Identify which cell holds the provided text, then report its (x, y) central coordinate. 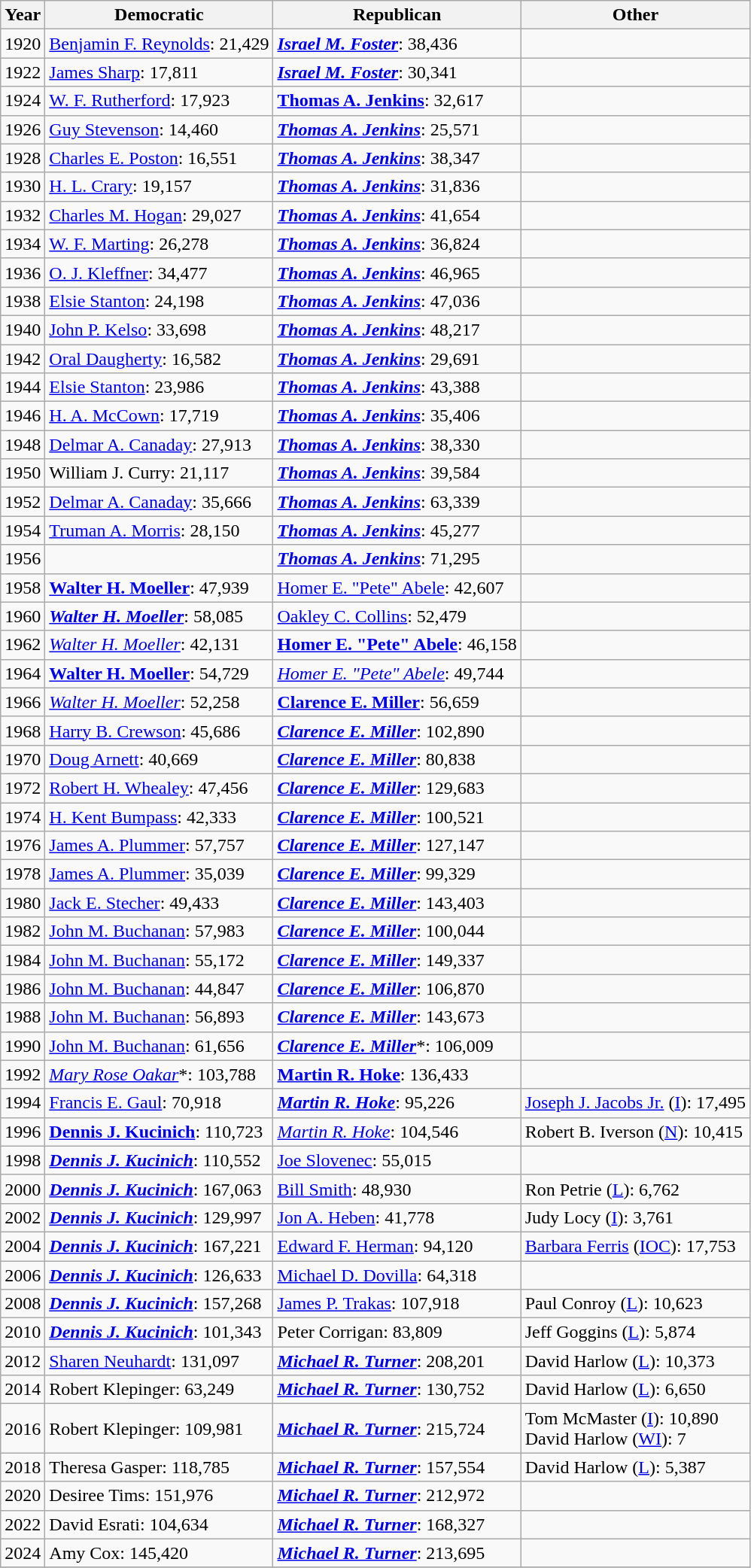
Thomas A. Jenkins: 32,617 (397, 101)
Mary Rose Oakar*: 103,788 (160, 1074)
1976 (23, 846)
David Harlow (L): 10,373 (635, 1361)
Robert Klepinger: 109,981 (160, 1428)
Israel M. Foster: 30,341 (397, 72)
Thomas A. Jenkins: 47,036 (397, 301)
1980 (23, 903)
Clarence E. Miller: 56,659 (397, 702)
Thomas A. Jenkins: 39,584 (397, 473)
1988 (23, 1017)
John M. Buchanan: 56,893 (160, 1017)
2012 (23, 1361)
Walter H. Moeller: 42,131 (160, 645)
Walter H. Moeller: 54,729 (160, 673)
W. F. Marting: 26,278 (160, 244)
1962 (23, 645)
Robert Klepinger: 63,249 (160, 1390)
1964 (23, 673)
Martin R. Hoke: 95,226 (397, 1103)
1974 (23, 816)
1922 (23, 72)
Thomas A. Jenkins: 29,691 (397, 359)
1946 (23, 416)
1970 (23, 759)
2000 (23, 1189)
H. Kent Bumpass: 42,333 (160, 816)
1956 (23, 559)
Peter Corrigan: 83,809 (397, 1332)
2010 (23, 1332)
2024 (23, 1553)
Barbara Ferris (IOC): 17,753 (635, 1246)
Joe Slovenec: 55,015 (397, 1160)
1944 (23, 387)
John M. Buchanan: 57,983 (160, 931)
Jon A. Heben: 41,778 (397, 1217)
Michael R. Turner: 168,327 (397, 1524)
1932 (23, 215)
Dennis J. Kucinich: 157,268 (160, 1304)
1948 (23, 445)
John M. Buchanan: 44,847 (160, 989)
Tom McMaster (I): 10,890David Harlow (WI): 7 (635, 1428)
Clarence E. Miller: 80,838 (397, 759)
Jack E. Stecher: 49,433 (160, 903)
Homer E. "Pete" Abele: 42,607 (397, 588)
John M. Buchanan: 61,656 (160, 1046)
Thomas A. Jenkins: 48,217 (397, 330)
Clarence E. Miller: 106,870 (397, 989)
Theresa Gasper: 118,785 (160, 1467)
Robert B. Iverson (N): 10,415 (635, 1132)
Year (23, 15)
James Sharp: 17,811 (160, 72)
Dennis J. Kucinich: 110,723 (160, 1132)
Clarence E. Miller: 100,044 (397, 931)
Thomas A. Jenkins: 63,339 (397, 502)
H. L. Crary: 19,157 (160, 187)
Thomas A. Jenkins: 45,277 (397, 530)
1998 (23, 1160)
Charles E. Poston: 16,551 (160, 158)
Walter H. Moeller: 47,939 (160, 588)
Dennis J. Kucinich: 167,221 (160, 1246)
1994 (23, 1103)
Dennis J. Kucinich: 126,633 (160, 1275)
Edward F. Herman: 94,120 (397, 1246)
Michael R. Turner: 157,554 (397, 1467)
Harry B. Crewson: 45,686 (160, 731)
1928 (23, 158)
2018 (23, 1467)
Republican (397, 15)
2006 (23, 1275)
Thomas A. Jenkins: 38,330 (397, 445)
Delmar A. Canaday: 35,666 (160, 502)
Martin R. Hoke: 136,433 (397, 1074)
1954 (23, 530)
Clarence E. Miller: 127,147 (397, 846)
1960 (23, 616)
Thomas A. Jenkins: 71,295 (397, 559)
Clarence E. Miller: 149,337 (397, 960)
Guy Stevenson: 14,460 (160, 129)
Other (635, 15)
Judy Locy (I): 3,761 (635, 1217)
Homer E. "Pete" Abele: 49,744 (397, 673)
Dennis J. Kucinich: 167,063 (160, 1189)
O. J. Kleffner: 34,477 (160, 272)
John P. Kelso: 33,698 (160, 330)
Truman A. Morris: 28,150 (160, 530)
Thomas A. Jenkins: 41,654 (397, 215)
Thomas A. Jenkins: 36,824 (397, 244)
David Harlow (L): 6,650 (635, 1390)
Elsie Stanton: 24,198 (160, 301)
Thomas A. Jenkins: 46,965 (397, 272)
Ron Petrie (L): 6,762 (635, 1189)
Thomas A. Jenkins: 31,836 (397, 187)
1936 (23, 272)
Clarence E. Miller: 143,673 (397, 1017)
John M. Buchanan: 55,172 (160, 960)
1958 (23, 588)
Martin R. Hoke: 104,546 (397, 1132)
Joseph J. Jacobs Jr. (I): 17,495 (635, 1103)
2014 (23, 1390)
Clarence E. Miller: 129,683 (397, 788)
Clarence E. Miller: 99,329 (397, 874)
2020 (23, 1496)
Bill Smith: 48,930 (397, 1189)
2022 (23, 1524)
Clarence E. Miller: 102,890 (397, 731)
1996 (23, 1132)
Michael R. Turner: 213,695 (397, 1553)
1924 (23, 101)
Michael R. Turner: 212,972 (397, 1496)
Clarence E. Miller: 143,403 (397, 903)
Michael D. Dovilla: 64,318 (397, 1275)
Sharen Neuhardt: 131,097 (160, 1361)
Paul Conroy (L): 10,623 (635, 1304)
Thomas A. Jenkins: 25,571 (397, 129)
James P. Trakas: 107,918 (397, 1304)
Charles M. Hogan: 29,027 (160, 215)
1952 (23, 502)
H. A. McCown: 17,719 (160, 416)
Democratic (160, 15)
1966 (23, 702)
James A. Plummer: 57,757 (160, 846)
2002 (23, 1217)
Michael R. Turner: 130,752 (397, 1390)
Benjamin F. Reynolds: 21,429 (160, 44)
Israel M. Foster: 38,436 (397, 44)
Thomas A. Jenkins: 43,388 (397, 387)
Doug Arnett: 40,669 (160, 759)
1942 (23, 359)
1972 (23, 788)
Amy Cox: 145,420 (160, 1553)
Walter H. Moeller: 52,258 (160, 702)
James A. Plummer: 35,039 (160, 874)
1926 (23, 129)
Robert H. Whealey: 47,456 (160, 788)
Clarence E. Miller: 100,521 (397, 816)
Dennis J. Kucinich: 110,552 (160, 1160)
Thomas A. Jenkins: 38,347 (397, 158)
1950 (23, 473)
1934 (23, 244)
Thomas A. Jenkins: 35,406 (397, 416)
1930 (23, 187)
Elsie Stanton: 23,986 (160, 387)
1984 (23, 960)
Jeff Goggins (L): 5,874 (635, 1332)
Oakley C. Collins: 52,479 (397, 616)
1978 (23, 874)
Walter H. Moeller: 58,085 (160, 616)
William J. Curry: 21,117 (160, 473)
Dennis J. Kucinich: 101,343 (160, 1332)
David Harlow (L): 5,387 (635, 1467)
Francis E. Gaul: 70,918 (160, 1103)
1938 (23, 301)
2004 (23, 1246)
1968 (23, 731)
Dennis J. Kucinich: 129,997 (160, 1217)
1992 (23, 1074)
Oral Daugherty: 16,582 (160, 359)
Michael R. Turner: 208,201 (397, 1361)
Homer E. "Pete" Abele: 46,158 (397, 645)
Michael R. Turner: 215,724 (397, 1428)
1982 (23, 931)
1920 (23, 44)
1940 (23, 330)
W. F. Rutherford: 17,923 (160, 101)
Delmar A. Canaday: 27,913 (160, 445)
1990 (23, 1046)
2016 (23, 1428)
David Esrati: 104,634 (160, 1524)
2008 (23, 1304)
Desiree Tims: 151,976 (160, 1496)
Clarence E. Miller*: 106,009 (397, 1046)
1986 (23, 989)
